Extract the [x, y] coordinate from the center of the cell holding the provided text.  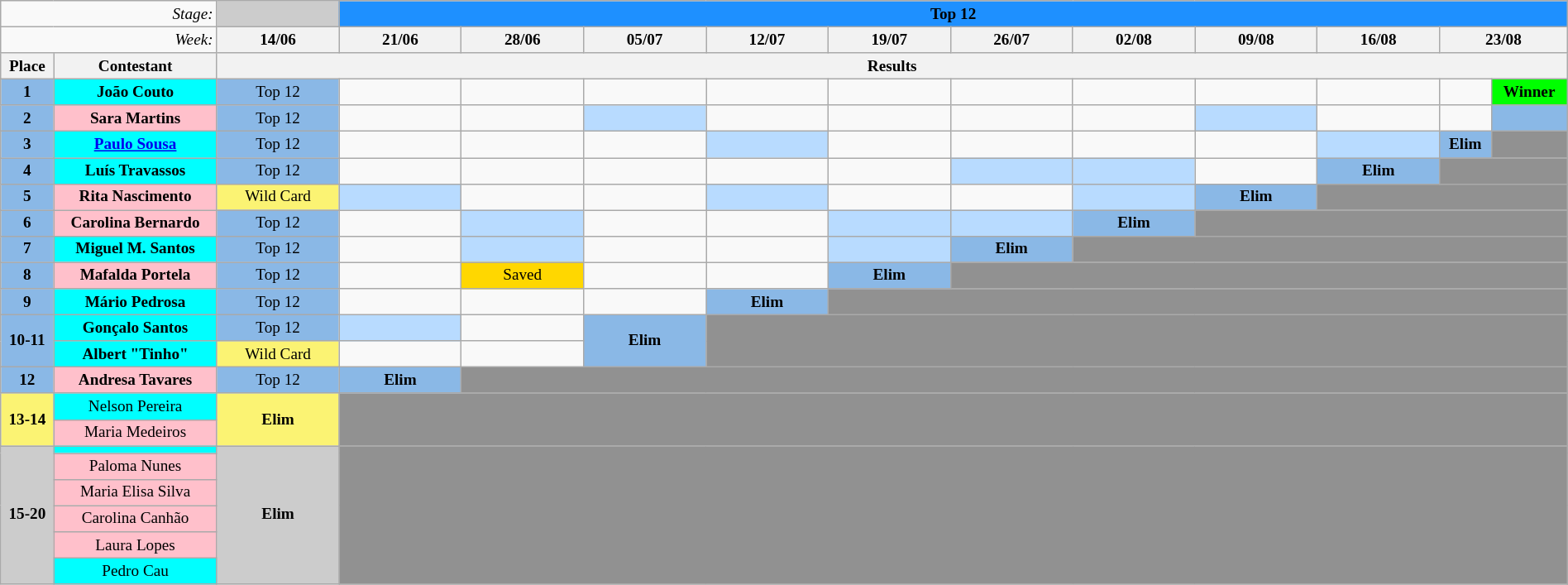
12 [27, 381]
Place [27, 66]
2 [27, 118]
Rita Nascimento [136, 197]
Paloma Nunes [136, 467]
14/06 [278, 40]
8 [27, 276]
Results [892, 66]
Albert "Tinho" [136, 354]
Luís Travassos [136, 170]
Mário Pedrosa [136, 302]
28/06 [523, 40]
4 [27, 170]
Miguel M. Santos [136, 249]
Stage: [109, 14]
16/08 [1379, 40]
1 [27, 92]
Pedro Cau [136, 571]
09/08 [1256, 40]
02/08 [1134, 40]
Maria Medeiros [136, 433]
7 [27, 249]
Carolina Canhão [136, 519]
Maria Elisa Silva [136, 492]
10-11 [27, 341]
Carolina Bernardo [136, 223]
Contestant [136, 66]
13-14 [27, 419]
Laura Lopes [136, 544]
Saved [523, 276]
6 [27, 223]
21/06 [400, 40]
26/07 [1011, 40]
Week: [109, 40]
Winner [1529, 92]
João Couto [136, 92]
Andresa Tavares [136, 381]
05/07 [645, 40]
12/07 [767, 40]
Mafalda Portela [136, 276]
Gonçalo Santos [136, 328]
9 [27, 302]
19/07 [889, 40]
Paulo Sousa [136, 145]
23/08 [1503, 40]
5 [27, 197]
15-20 [27, 515]
Nelson Pereira [136, 406]
3 [27, 145]
Sara Martins [136, 118]
